Locate the cell with the specified text and output its (X, Y) center coordinate. 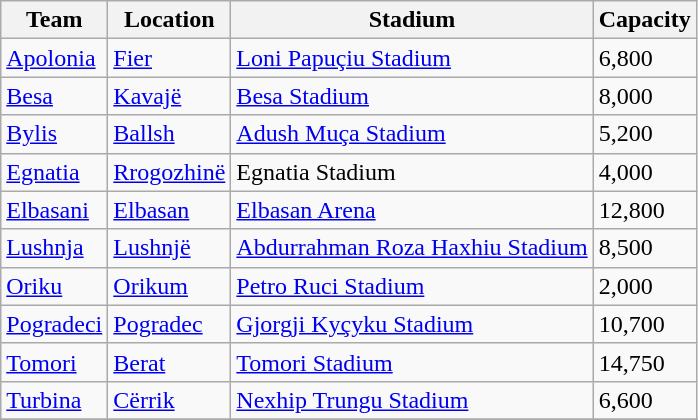
Stadium (412, 20)
6,600 (644, 400)
Oriku (54, 286)
Turbina (54, 400)
Pogradec (170, 324)
Rrogozhinë (170, 172)
Nexhip Trungu Stadium (412, 400)
14,750 (644, 362)
Egnatia Stadium (412, 172)
Besa (54, 96)
Lushnjë (170, 248)
Lushnja (54, 248)
Adush Muça Stadium (412, 134)
2,000 (644, 286)
Orikum (170, 286)
8,500 (644, 248)
Besa Stadium (412, 96)
Location (170, 20)
Petro Ruci Stadium (412, 286)
Tomori (54, 362)
Gjorgji Kyçyku Stadium (412, 324)
Elbasani (54, 210)
Elbasan Arena (412, 210)
5,200 (644, 134)
Elbasan (170, 210)
Ballsh (170, 134)
Berat (170, 362)
Pogradeci (54, 324)
6,800 (644, 58)
Tomori Stadium (412, 362)
Egnatia (54, 172)
Cërrik (170, 400)
Bylis (54, 134)
Loni Papuçiu Stadium (412, 58)
Capacity (644, 20)
Apolonia (54, 58)
10,700 (644, 324)
Abdurrahman Roza Haxhiu Stadium (412, 248)
12,800 (644, 210)
8,000 (644, 96)
4,000 (644, 172)
Kavajë (170, 96)
Fier (170, 58)
Team (54, 20)
